Provide the (x, y) coordinate of the cell's center where the given text is located.  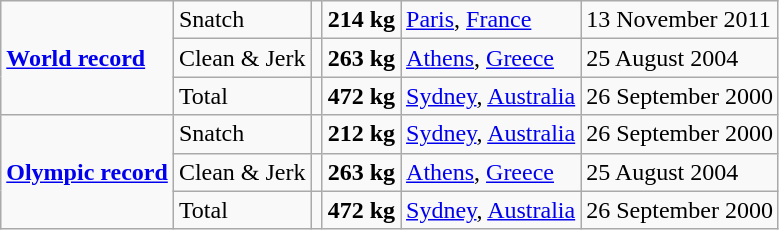
212 kg (361, 134)
World record (88, 58)
214 kg (361, 20)
Paris, France (491, 20)
13 November 2011 (680, 20)
Olympic record (88, 172)
